Output the (x, y) coordinate of the center of the cell containing the given text.  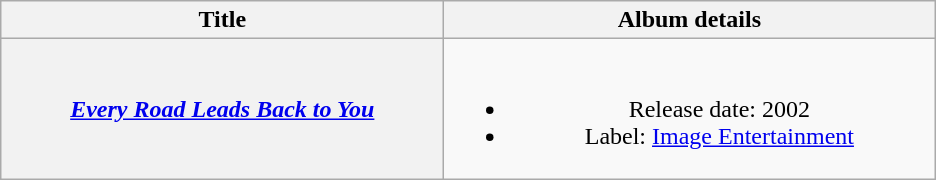
Album details (690, 20)
Release date: 2002Label: Image Entertainment (690, 109)
Title (222, 20)
Every Road Leads Back to You (222, 109)
